Scan for the cell matching the given text and deliver its [X, Y] coordinate at center. 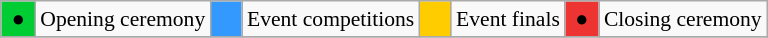
Event competitions [330, 19]
Opening ceremony [122, 19]
Closing ceremony [683, 19]
Event finals [508, 19]
